Pinpoint the cell where the given text exists, returning its [x, y] midpoint coordinate. 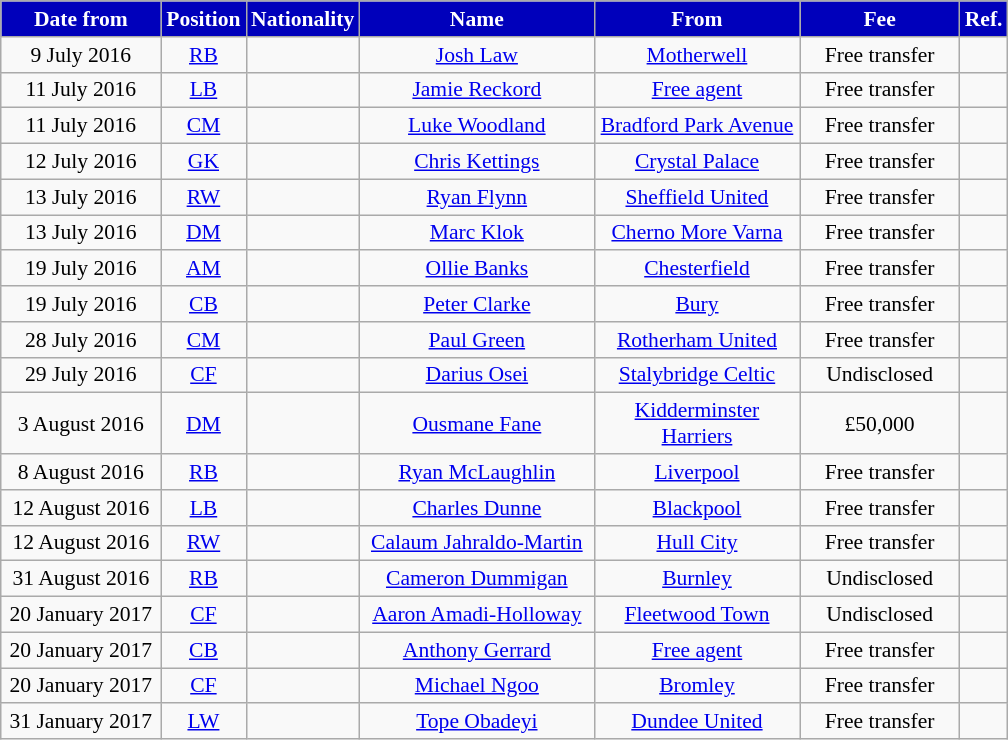
Fleetwood Town [696, 615]
Rotherham United [696, 340]
Motherwell [696, 55]
31 January 2017 [81, 722]
Jamie Reckord [476, 90]
12 July 2016 [81, 162]
31 August 2016 [81, 579]
9 July 2016 [81, 55]
29 July 2016 [81, 375]
Stalybridge Celtic [696, 375]
Name [476, 19]
Calaum Jahraldo-Martin [476, 543]
Liverpool [696, 472]
Ollie Banks [476, 269]
8 August 2016 [81, 472]
Chesterfield [696, 269]
Position [204, 19]
Ryan Flynn [476, 197]
Ousmane Fane [476, 424]
3 August 2016 [81, 424]
Bromley [696, 686]
Cherno More Varna [696, 233]
£50,000 [880, 424]
Marc Klok [476, 233]
Crystal Palace [696, 162]
Nationality [302, 19]
Ryan McLaughlin [476, 472]
Bradford Park Avenue [696, 126]
Cameron Dummigan [476, 579]
Luke Woodland [476, 126]
Dundee United [696, 722]
Tope Obadeyi [476, 722]
Peter Clarke [476, 304]
Blackpool [696, 508]
Date from [81, 19]
Kidderminster Harriers [696, 424]
Aaron Amadi-Holloway [476, 615]
AM [204, 269]
Josh Law [476, 55]
Anthony Gerrard [476, 650]
Burnley [696, 579]
Sheffield United [696, 197]
28 July 2016 [81, 340]
GK [204, 162]
Ref. [984, 19]
Chris Kettings [476, 162]
Michael Ngoo [476, 686]
Charles Dunne [476, 508]
Darius Osei [476, 375]
Hull City [696, 543]
Fee [880, 19]
LW [204, 722]
Paul Green [476, 340]
From [696, 19]
Bury [696, 304]
